Return the [x, y] coordinate for the center point of the cell that contains the specified text.  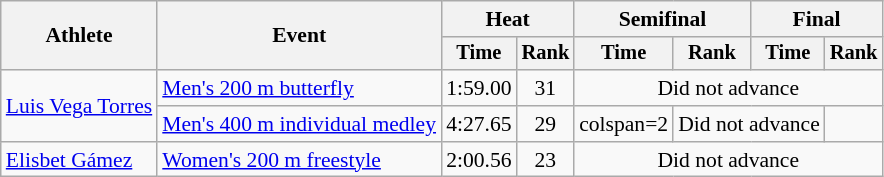
1:59.00 [478, 88]
Men's 400 m individual medley [299, 124]
Heat [508, 19]
31 [546, 88]
Final [817, 19]
Men's 200 m butterfly [299, 88]
4:27.65 [478, 124]
Athlete [79, 36]
colspan=2 [624, 124]
29 [546, 124]
Luis Vega Torres [79, 106]
Semifinal [662, 19]
Event [299, 36]
